Find where the given text appears and provide that cell's center as (X, Y) coordinate. 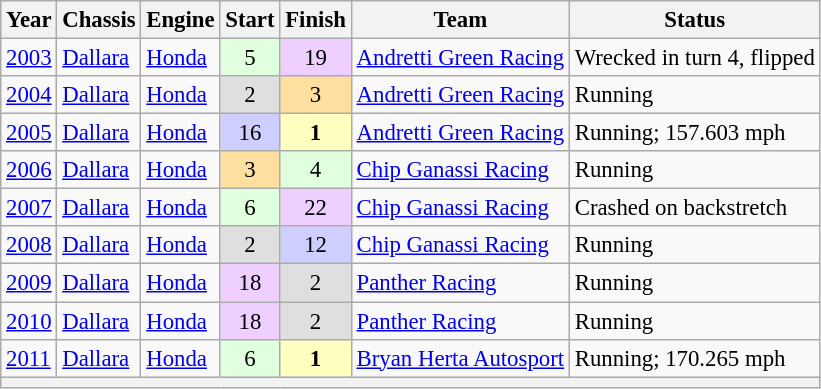
Running; 170.265 mph (694, 358)
Year (29, 20)
Wrecked in turn 4, flipped (694, 58)
2005 (29, 133)
Status (694, 20)
2008 (29, 245)
Chassis (99, 20)
Crashed on backstretch (694, 208)
2011 (29, 358)
12 (316, 245)
16 (250, 133)
Finish (316, 20)
Running; 157.603 mph (694, 133)
19 (316, 58)
22 (316, 208)
Bryan Herta Autosport (460, 358)
Team (460, 20)
2009 (29, 283)
2010 (29, 321)
5 (250, 58)
2006 (29, 170)
Start (250, 20)
2004 (29, 95)
Engine (180, 20)
2007 (29, 208)
4 (316, 170)
2003 (29, 58)
